Output the (x, y) coordinate of the center of the cell containing the given text.  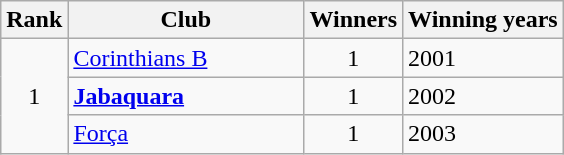
Força (186, 134)
2002 (484, 96)
Rank (34, 20)
Club (186, 20)
Corinthians B (186, 58)
Jabaquara (186, 96)
2003 (484, 134)
Winners (354, 20)
Winning years (484, 20)
2001 (484, 58)
